Search for the cell housing the specified text and yield its (x, y) center coordinate. 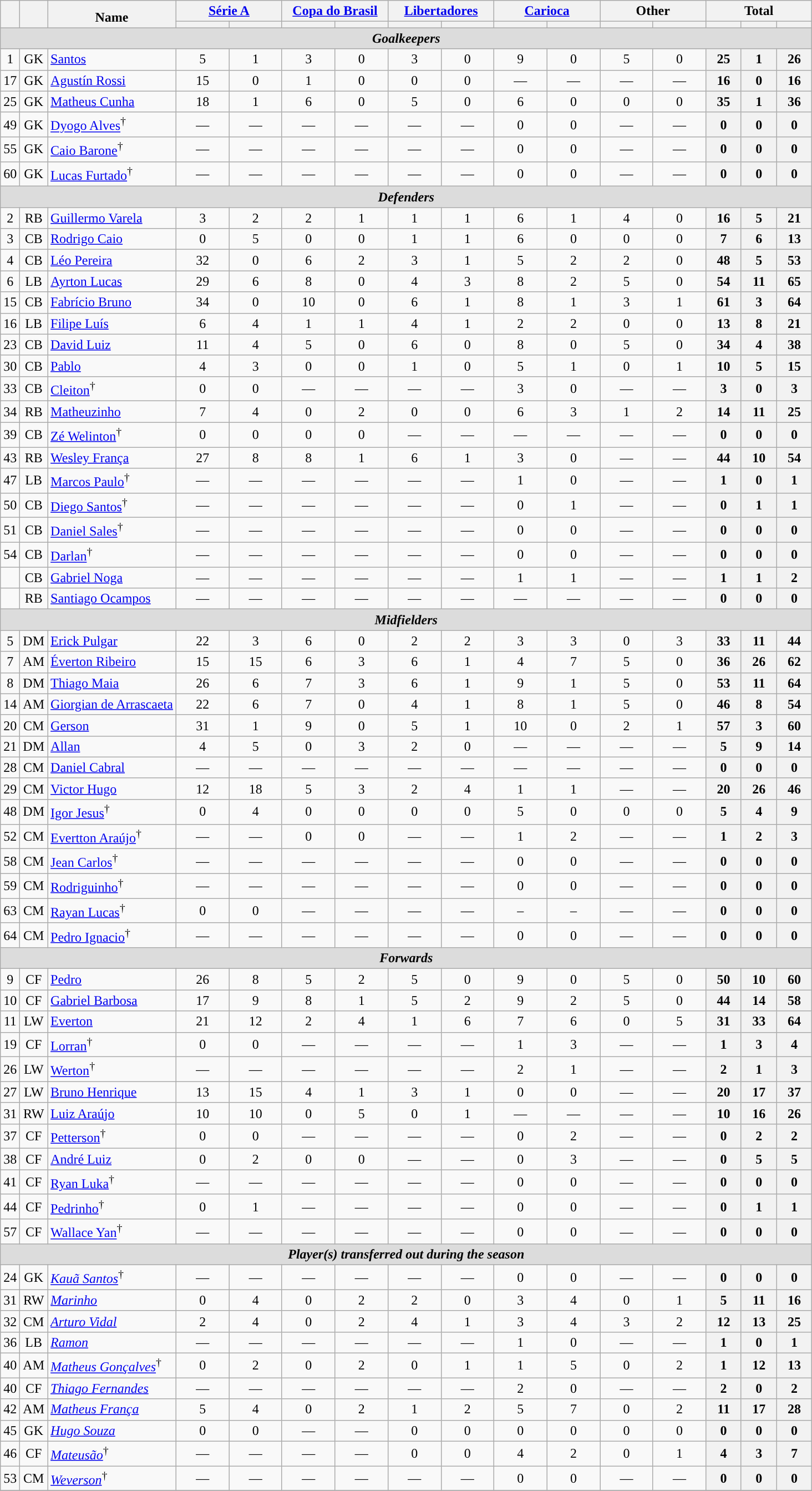
24 (10, 1277)
Pedrinho† (112, 1206)
Ramon (112, 1342)
Pablo (112, 366)
52 (10, 837)
Filipe Luís (112, 324)
Daniel Cabral (112, 767)
Thiago Maia (112, 683)
19 (10, 1044)
62 (794, 662)
Everton (112, 1022)
David Luiz (112, 345)
Kauã Santos† (112, 1277)
Forwards (406, 958)
Marinho (112, 1300)
59 (10, 886)
Petterson† (112, 1136)
André Luiz (112, 1159)
Werton† (112, 1070)
Diego Santos† (112, 505)
Giorgian de Arrascaeta (112, 704)
Fabrício Bruno (112, 302)
Rayan Lucas† (112, 911)
Wesley França (112, 458)
47 (10, 481)
Ayrton Lucas (112, 281)
Daniel Sales† (112, 530)
Wallace Yan† (112, 1232)
Pedro (112, 979)
Santiago Ocampos (112, 599)
Name (112, 14)
Rodrigo Caio (112, 239)
Evertton Araújo† (112, 837)
Other (653, 11)
Guillermo Varela (112, 218)
Copa do Brasil (335, 11)
30 (10, 366)
23 (10, 345)
Defenders (406, 197)
Matheuzinho (112, 412)
Dyogo Alves† (112, 124)
63 (10, 911)
49 (10, 124)
Cleiton† (112, 388)
42 (10, 1409)
Thiago Fernandes (112, 1388)
Zé Welinton† (112, 435)
Jean Carlos† (112, 861)
Léo Pereira (112, 260)
55 (10, 150)
Mateusão† (112, 1454)
Ryan Luka† (112, 1182)
65 (794, 281)
Rodriguinho† (112, 886)
Éverton Ribeiro (112, 662)
35 (724, 102)
Arturo Vidal (112, 1321)
Midfielders (406, 620)
Agustín Rossi (112, 80)
Matheus Gonçalves† (112, 1365)
43 (10, 458)
Weverson† (112, 1478)
Hugo Souza (112, 1431)
Allan (112, 746)
39 (10, 435)
Matheus França (112, 1409)
Matheus Cunha (112, 102)
Gabriel Barbosa (112, 1000)
Caio Barone† (112, 150)
Lucas Furtado† (112, 174)
Pedro Ignacio† (112, 936)
Bruno Henrique (112, 1092)
Erick Pulgar (112, 641)
Igor Jesus† (112, 811)
Lorran† (112, 1044)
Luiz Araújo (112, 1113)
Série A (229, 11)
Victor Hugo (112, 789)
Libertadores (441, 11)
Player(s) transferred out during the season (406, 1255)
Santos (112, 59)
Gabriel Noga (112, 578)
Total (759, 11)
Darlan† (112, 555)
Gerson (112, 725)
Carioca (547, 11)
Marcos Paulo† (112, 481)
51 (10, 530)
Goalkeepers (406, 38)
61 (724, 302)
41 (10, 1182)
45 (10, 1431)
